Detect which cell encompasses the target text, then output its [x, y] center coordinate. 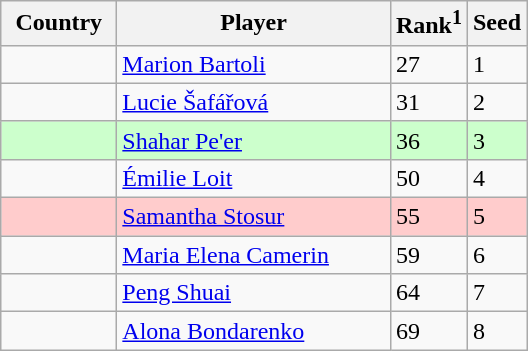
4 [496, 178]
Lucie Šafářová [254, 102]
36 [428, 140]
Samantha Stosur [254, 217]
Seed [496, 24]
Shahar Pe'er [254, 140]
Marion Bartoli [254, 64]
50 [428, 178]
Émilie Loit [254, 178]
69 [428, 331]
1 [496, 64]
5 [496, 217]
Maria Elena Camerin [254, 255]
7 [496, 293]
Country [59, 24]
27 [428, 64]
8 [496, 331]
64 [428, 293]
Rank1 [428, 24]
31 [428, 102]
3 [496, 140]
59 [428, 255]
Peng Shuai [254, 293]
2 [496, 102]
6 [496, 255]
Player [254, 24]
55 [428, 217]
Alona Bondarenko [254, 331]
